Pinpoint the cell where the given text exists, returning its (x, y) midpoint coordinate. 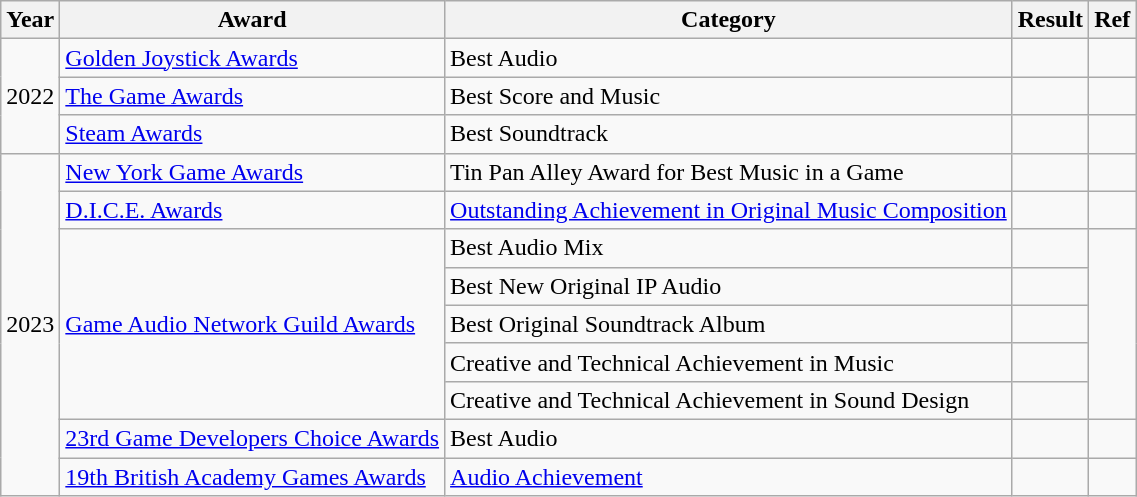
Game Audio Network Guild Awards (252, 324)
Best Score and Music (729, 96)
23rd Game Developers Choice Awards (252, 438)
Creative and Technical Achievement in Music (729, 362)
D.I.C.E. Awards (252, 210)
Outstanding Achievement in Original Music Composition (729, 210)
Steam Awards (252, 134)
New York Game Awards (252, 172)
Golden Joystick Awards (252, 58)
The Game Awards (252, 96)
Creative and Technical Achievement in Sound Design (729, 400)
2023 (30, 324)
Tin Pan Alley Award for Best Music in a Game (729, 172)
Best New Original IP Audio (729, 286)
Best Soundtrack (729, 134)
Award (252, 20)
Result (1050, 20)
19th British Academy Games Awards (252, 477)
Best Audio Mix (729, 248)
Category (729, 20)
Year (30, 20)
Best Original Soundtrack Album (729, 324)
2022 (30, 96)
Audio Achievement (729, 477)
Ref (1112, 20)
